Scan for the cell matching the given text and deliver its (x, y) coordinate at center. 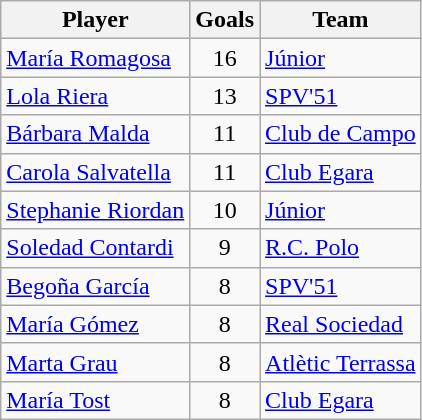
Soledad Contardi (96, 248)
Bárbara Malda (96, 134)
Carola Salvatella (96, 172)
Goals (225, 20)
María Tost (96, 400)
Player (96, 20)
Begoña García (96, 286)
Lola Riera (96, 96)
María Romagosa (96, 58)
Club de Campo (341, 134)
Marta Grau (96, 362)
Stephanie Riordan (96, 210)
16 (225, 58)
María Gómez (96, 324)
Atlètic Terrassa (341, 362)
10 (225, 210)
R.C. Polo (341, 248)
Real Sociedad (341, 324)
13 (225, 96)
9 (225, 248)
Team (341, 20)
